Extract the (x, y) coordinate from the center of the cell holding the provided text.  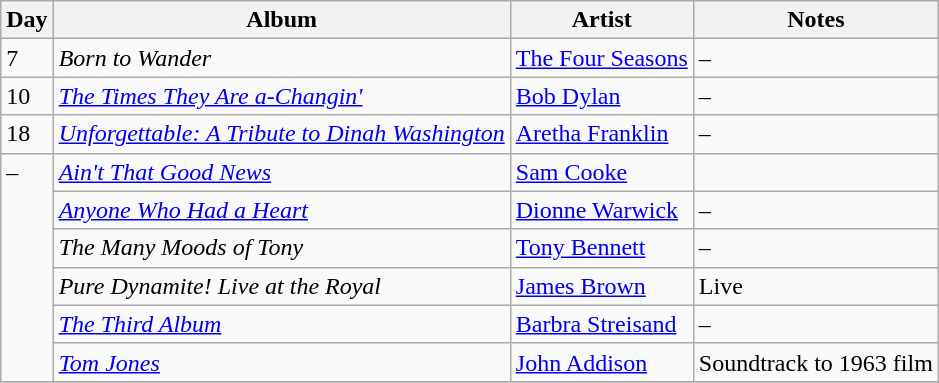
Bob Dylan (602, 96)
Anyone Who Had a Heart (282, 210)
Aretha Franklin (602, 134)
18 (27, 134)
Album (282, 20)
Notes (816, 20)
Artist (602, 20)
Tom Jones (282, 362)
Born to Wander (282, 58)
10 (27, 96)
Dionne Warwick (602, 210)
Day (27, 20)
Barbra Streisand (602, 324)
The Third Album (282, 324)
7 (27, 58)
Live (816, 286)
James Brown (602, 286)
Tony Bennett (602, 248)
Pure Dynamite! Live at the Royal (282, 286)
The Many Moods of Tony (282, 248)
Soundtrack to 1963 film (816, 362)
John Addison (602, 362)
The Times They Are a-Changin' (282, 96)
Unforgettable: A Tribute to Dinah Washington (282, 134)
The Four Seasons (602, 58)
Ain't That Good News (282, 172)
Sam Cooke (602, 172)
